From the cell containing the given text, extract its center point as [x, y] coordinate. 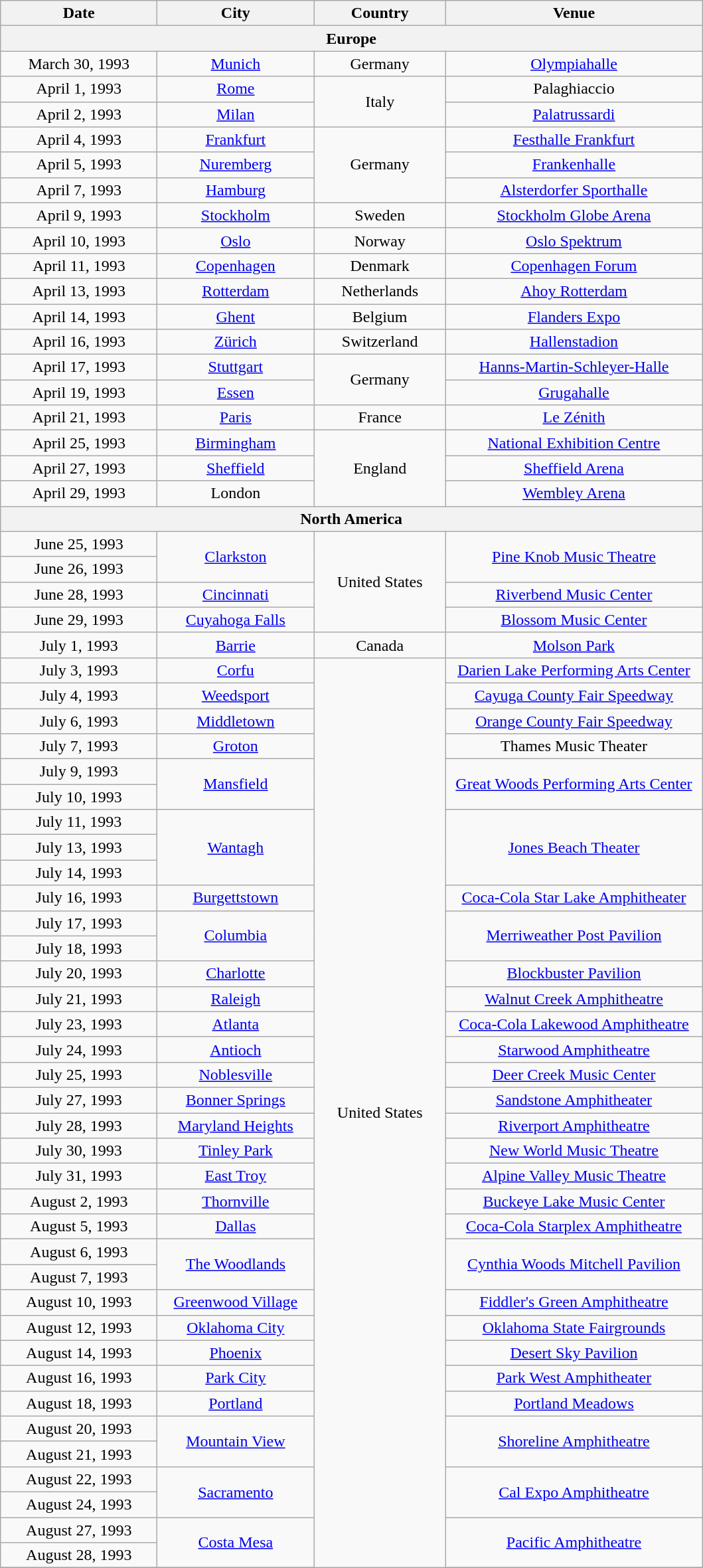
April 21, 1993 [79, 418]
Thornville [236, 1201]
July 24, 1993 [79, 1049]
Starwood Amphitheatre [574, 1049]
National Exhibition Centre [574, 443]
April 27, 1993 [79, 468]
Walnut Creek Amphitheatre [574, 999]
City [236, 13]
July 18, 1993 [79, 948]
Milan [236, 114]
Coca-Cola Lakewood Amphitheatre [574, 1024]
England [380, 468]
Columbia [236, 936]
Rome [236, 89]
July 3, 1993 [79, 670]
August 20, 1993 [79, 1429]
Hallenstadion [574, 342]
June 28, 1993 [79, 594]
Atlanta [236, 1024]
Zürich [236, 342]
April 10, 1993 [79, 240]
Cynthia Woods Mitchell Pavilion [574, 1264]
Paris [236, 418]
Oslo [236, 240]
Munich [236, 64]
London [236, 493]
Middletown [236, 721]
April 13, 1993 [79, 291]
Rotterdam [236, 291]
Deer Creek Music Center [574, 1075]
Ahoy Rotterdam [574, 291]
Stockholm [236, 215]
April 9, 1993 [79, 215]
Blossom Music Center [574, 620]
July 21, 1993 [79, 999]
August 24, 1993 [79, 1504]
Corfu [236, 670]
April 25, 1993 [79, 443]
August 10, 1993 [79, 1302]
North America [352, 519]
July 31, 1993 [79, 1176]
Sheffield Arena [574, 468]
Great Woods Performing Arts Center [574, 784]
Cuyahoga Falls [236, 620]
Clarkston [236, 557]
August 6, 1993 [79, 1252]
East Troy [236, 1176]
New World Music Theatre [574, 1151]
July 17, 1993 [79, 923]
Cal Expo Amphitheatre [574, 1492]
July 16, 1993 [79, 898]
August 18, 1993 [79, 1403]
March 30, 1993 [79, 64]
July 4, 1993 [79, 695]
April 11, 1993 [79, 266]
Le Zénith [574, 418]
Mansfield [236, 784]
Festhalle Frankfurt [574, 139]
Italy [380, 102]
Alsterdorfer Sporthalle [574, 190]
Coca-Cola Star Lake Amphitheater [574, 898]
April 2, 1993 [79, 114]
Phoenix [236, 1353]
Orange County Fair Speedway [574, 721]
Oklahoma State Fairgrounds [574, 1328]
Mountain View [236, 1441]
Frankenhalle [574, 165]
July 1, 1993 [79, 645]
Hamburg [236, 190]
April 1, 1993 [79, 89]
July 30, 1993 [79, 1151]
July 20, 1993 [79, 974]
Frankfurt [236, 139]
July 28, 1993 [79, 1126]
Riverport Amphitheatre [574, 1126]
Ghent [236, 317]
Sweden [380, 215]
Canada [380, 645]
Fiddler's Green Amphitheatre [574, 1302]
Weedsport [236, 695]
Cayuga County Fair Speedway [574, 695]
Sheffield [236, 468]
Wembley Arena [574, 493]
July 11, 1993 [79, 822]
Norway [380, 240]
Venue [574, 13]
August 28, 1993 [79, 1555]
July 25, 1993 [79, 1075]
Portland [236, 1403]
Grugahalle [574, 392]
Tinley Park [236, 1151]
Raleigh [236, 999]
July 10, 1993 [79, 797]
Alpine Valley Music Theatre [574, 1176]
Wantagh [236, 847]
April 19, 1993 [79, 392]
Pacific Amphitheatre [574, 1542]
June 25, 1993 [79, 544]
August 14, 1993 [79, 1353]
Palaghiaccio [574, 89]
July 6, 1993 [79, 721]
Palatrussardi [574, 114]
April 7, 1993 [79, 190]
August 21, 1993 [79, 1454]
Belgium [380, 317]
Noblesville [236, 1075]
Birmingham [236, 443]
Sandstone Amphitheater [574, 1100]
August 16, 1993 [79, 1378]
Antioch [236, 1049]
Essen [236, 392]
Coca-Cola Starplex Amphitheatre [574, 1227]
July 7, 1993 [79, 746]
August 7, 1993 [79, 1277]
Charlotte [236, 974]
June 29, 1993 [79, 620]
July 27, 1993 [79, 1100]
Riverbend Music Center [574, 594]
Buckeye Lake Music Center [574, 1201]
August 12, 1993 [79, 1328]
April 5, 1993 [79, 165]
France [380, 418]
Date [79, 13]
Shoreline Amphitheatre [574, 1441]
Cincinnati [236, 594]
Flanders Expo [574, 317]
Darien Lake Performing Arts Center [574, 670]
June 26, 1993 [79, 569]
Dallas [236, 1227]
August 5, 1993 [79, 1227]
The Woodlands [236, 1264]
Thames Music Theater [574, 746]
July 14, 1993 [79, 873]
Blockbuster Pavilion [574, 974]
Oslo Spektrum [574, 240]
Denmark [380, 266]
Copenhagen [236, 266]
Maryland Heights [236, 1126]
Nuremberg [236, 165]
Hanns-Martin-Schleyer-Halle [574, 367]
Portland Meadows [574, 1403]
April 4, 1993 [79, 139]
Costa Mesa [236, 1542]
Groton [236, 746]
July 9, 1993 [79, 772]
Sacramento [236, 1492]
Barrie [236, 645]
Switzerland [380, 342]
August 22, 1993 [79, 1479]
April 16, 1993 [79, 342]
Park City [236, 1378]
April 14, 1993 [79, 317]
July 13, 1993 [79, 847]
August 2, 1993 [79, 1201]
July 23, 1993 [79, 1024]
Bonner Springs [236, 1100]
Molson Park [574, 645]
Copenhagen Forum [574, 266]
Greenwood Village [236, 1302]
Netherlands [380, 291]
Desert Sky Pavilion [574, 1353]
Country [380, 13]
Merriweather Post Pavilion [574, 936]
April 29, 1993 [79, 493]
Oklahoma City [236, 1328]
Jones Beach Theater [574, 847]
Stockholm Globe Arena [574, 215]
Pine Knob Music Theatre [574, 557]
August 27, 1993 [79, 1529]
Olympiahalle [574, 64]
Europe [352, 39]
April 17, 1993 [79, 367]
Park West Amphitheater [574, 1378]
Stuttgart [236, 367]
Burgettstown [236, 898]
